Detect which cell encompasses the target text, then output its (X, Y) center coordinate. 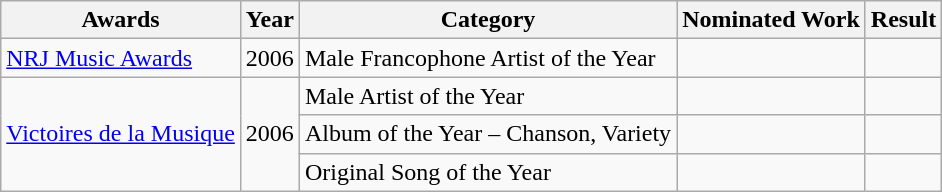
Awards (121, 20)
Male Artist of the Year (488, 96)
Result (903, 20)
Victoires de la Musique (121, 134)
Nominated Work (772, 20)
Album of the Year – Chanson, Variety (488, 134)
Original Song of the Year (488, 172)
Male Francophone Artist of the Year (488, 58)
Year (270, 20)
Category (488, 20)
NRJ Music Awards (121, 58)
